Search for the cell housing the specified text and yield its (X, Y) center coordinate. 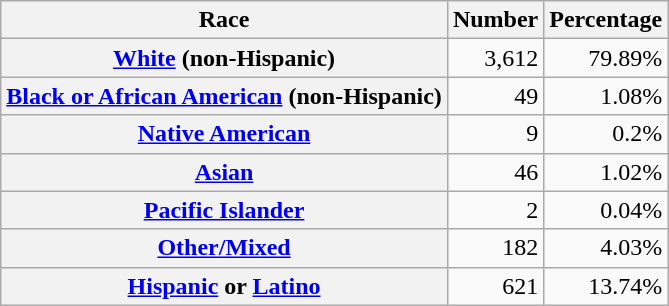
79.89% (606, 58)
46 (495, 172)
Number (495, 20)
Race (224, 20)
9 (495, 134)
Asian (224, 172)
Native American (224, 134)
Hispanic or Latino (224, 286)
Percentage (606, 20)
0.04% (606, 210)
Other/Mixed (224, 248)
1.08% (606, 96)
13.74% (606, 286)
3,612 (495, 58)
White (non-Hispanic) (224, 58)
0.2% (606, 134)
4.03% (606, 248)
182 (495, 248)
2 (495, 210)
1.02% (606, 172)
621 (495, 286)
Black or African American (non-Hispanic) (224, 96)
49 (495, 96)
Pacific Islander (224, 210)
